From the cell containing the given text, extract its center point as [x, y] coordinate. 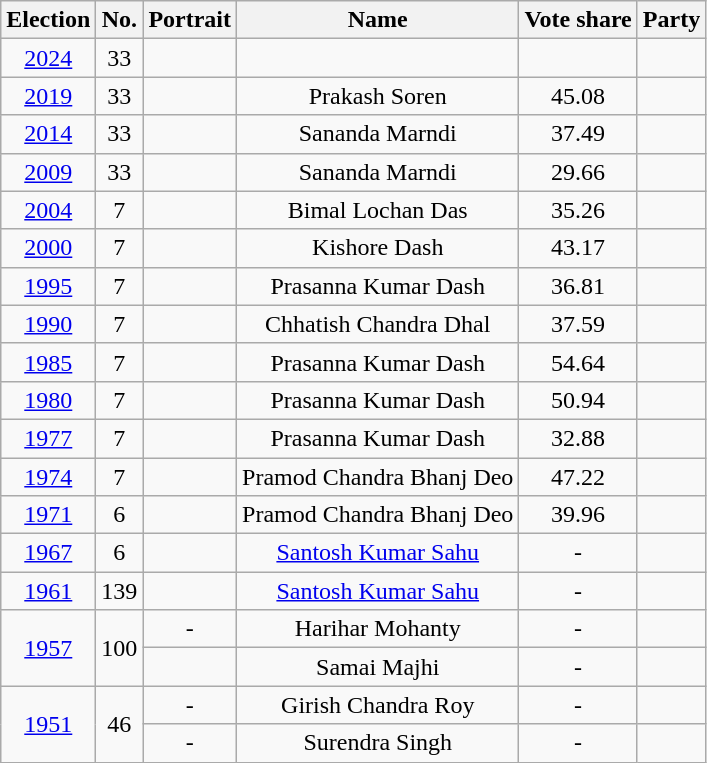
1974 [48, 477]
Vote share [578, 20]
1967 [48, 553]
1985 [48, 362]
47.22 [578, 477]
Prakash Soren [378, 96]
No. [120, 20]
Girish Chandra Roy [378, 705]
2024 [48, 58]
1995 [48, 286]
Party [671, 20]
46 [120, 724]
Portrait [190, 20]
2014 [48, 134]
1990 [48, 324]
37.49 [578, 134]
Kishore Dash [378, 248]
1971 [48, 515]
Chhatish Chandra Dhal [378, 324]
1977 [48, 438]
1961 [48, 591]
Name [378, 20]
45.08 [578, 96]
35.26 [578, 210]
43.17 [578, 248]
2019 [48, 96]
54.64 [578, 362]
32.88 [578, 438]
Surendra Singh [378, 743]
100 [120, 648]
Samai Majhi [378, 667]
36.81 [578, 286]
139 [120, 591]
2000 [48, 248]
37.59 [578, 324]
2004 [48, 210]
Election [48, 20]
Bimal Lochan Das [378, 210]
29.66 [578, 172]
1951 [48, 724]
39.96 [578, 515]
2009 [48, 172]
50.94 [578, 400]
1957 [48, 648]
1980 [48, 400]
Harihar Mohanty [378, 629]
